Identify which cell holds the provided text, then report its (X, Y) central coordinate. 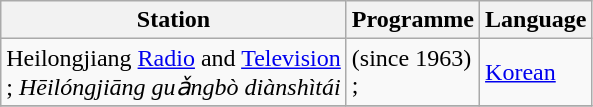
Korean (536, 72)
Language (536, 20)
Programme (412, 20)
(since 1963) ; (412, 72)
Heilongjiang Radio and Television ; Hēilóngjiāng guǎngbò diànshìtái (174, 72)
Station (174, 20)
